From the cell containing the given text, extract its center point as [X, Y] coordinate. 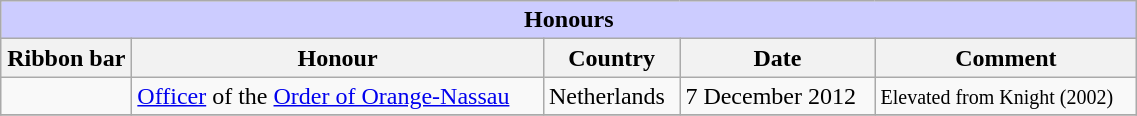
Date [778, 58]
Elevated from Knight (2002) [1006, 96]
Ribbon bar [66, 58]
Officer of the Order of Orange-Nassau [338, 96]
Netherlands [611, 96]
Comment [1006, 58]
Country [611, 58]
Honours [569, 20]
Honour [338, 58]
7 December 2012 [778, 96]
